Output the [x, y] coordinate of the center of the cell containing the given text.  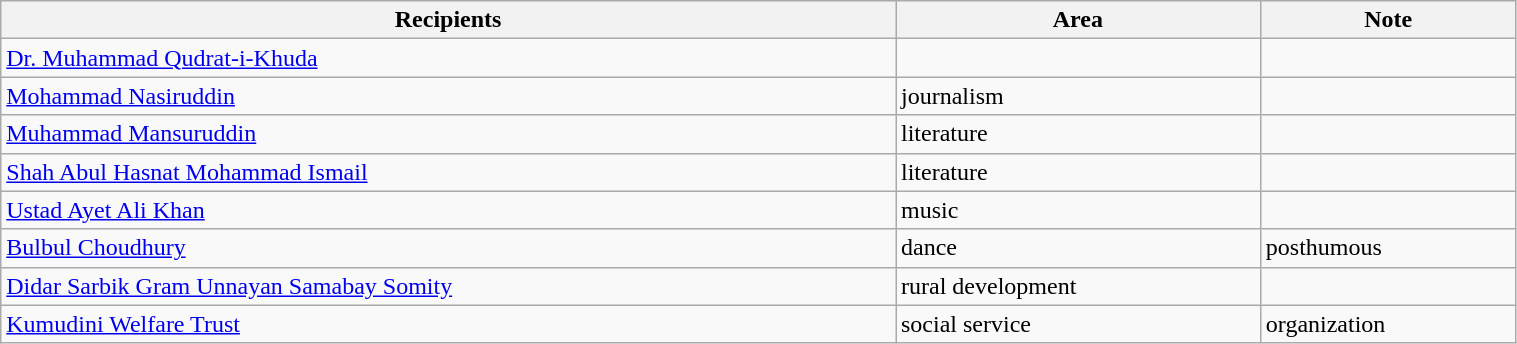
Dr. Muhammad Qudrat-i-Khuda [448, 58]
journalism [1078, 96]
social service [1078, 324]
Recipients [448, 20]
Muhammad Mansuruddin [448, 134]
Kumudini Welfare Trust [448, 324]
music [1078, 210]
Shah Abul Hasnat Mohammad Ismail [448, 172]
posthumous [1388, 248]
Bulbul Choudhury [448, 248]
Area [1078, 20]
dance [1078, 248]
organization [1388, 324]
Ustad Ayet Ali Khan [448, 210]
rural development [1078, 286]
Mohammad Nasiruddin [448, 96]
Didar Sarbik Gram Unnayan Samabay Somity [448, 286]
Note [1388, 20]
